Locate the cell with the specified text and output its (X, Y) center coordinate. 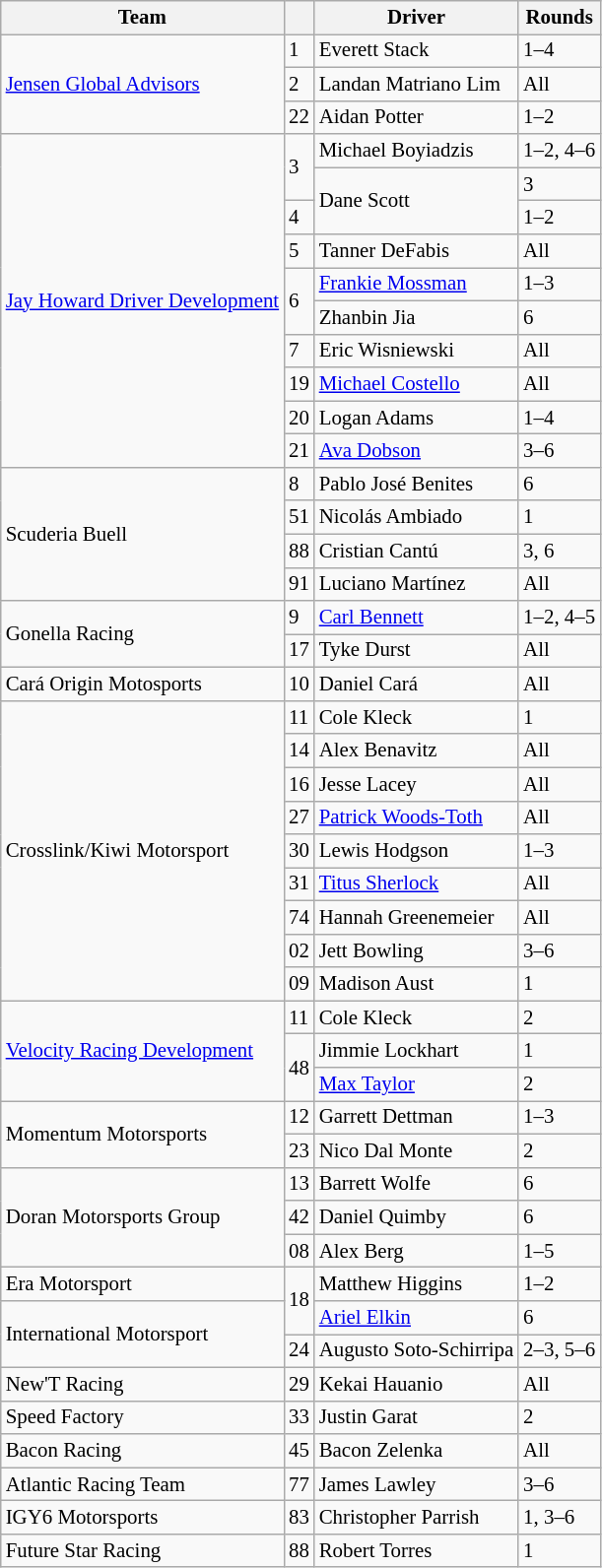
Zhanbin Jia (416, 317)
Cristian Cantú (416, 551)
31 (300, 884)
Frankie Mossman (416, 284)
Driver (416, 18)
Carl Bennett (416, 618)
9 (300, 618)
Ava Dobson (416, 451)
Dane Scott (416, 201)
Jay Howard Driver Development (142, 300)
Aidan Potter (416, 117)
4 (300, 218)
51 (300, 517)
Velocity Racing Development (142, 1051)
Christopher Parrish (416, 1518)
Michael Boyiadzis (416, 151)
5 (300, 251)
Nicolás Ambiado (416, 517)
Augusto Soto-Schirripa (416, 1350)
23 (300, 1150)
17 (300, 651)
09 (300, 984)
Speed Factory (142, 1417)
Pablo José Benites (416, 484)
Tanner DeFabis (416, 251)
13 (300, 1184)
Tyke Durst (416, 651)
Era Motorsport (142, 1284)
74 (300, 917)
IGY6 Motorsports (142, 1518)
48 (300, 1068)
21 (300, 451)
1, 3–6 (560, 1518)
18 (300, 1301)
02 (300, 950)
77 (300, 1484)
James Lawley (416, 1484)
8 (300, 484)
International Motorsport (142, 1335)
Future Star Racing (142, 1550)
Landan Matriano Lim (416, 84)
Ariel Elkin (416, 1318)
20 (300, 418)
Atlantic Racing Team (142, 1484)
Lewis Hodgson (416, 851)
83 (300, 1518)
16 (300, 784)
33 (300, 1417)
91 (300, 584)
Hannah Greenemeier (416, 917)
2–3, 5–6 (560, 1350)
24 (300, 1350)
08 (300, 1251)
Max Taylor (416, 1084)
12 (300, 1118)
Barrett Wolfe (416, 1184)
45 (300, 1451)
Alex Benavitz (416, 751)
Everett Stack (416, 50)
Jensen Global Advisors (142, 84)
Jett Bowling (416, 950)
3, 6 (560, 551)
Matthew Higgins (416, 1284)
Justin Garat (416, 1417)
10 (300, 685)
Titus Sherlock (416, 884)
14 (300, 751)
Daniel Quimby (416, 1217)
1–5 (560, 1251)
Patrick Woods-Toth (416, 817)
Eric Wisniewski (416, 351)
Gonella Racing (142, 634)
42 (300, 1217)
Michael Costello (416, 384)
Scuderia Buell (142, 534)
Momentum Motorsports (142, 1135)
Logan Adams (416, 418)
Bacon Racing (142, 1451)
Jimmie Lockhart (416, 1051)
Team (142, 18)
Doran Motorsports Group (142, 1217)
Madison Aust (416, 984)
19 (300, 384)
Rounds (560, 18)
Cará Origin Motosports (142, 685)
Kekai Hauanio (416, 1384)
Nico Dal Monte (416, 1150)
7 (300, 351)
1–2, 4–6 (560, 151)
27 (300, 817)
Jesse Lacey (416, 784)
22 (300, 117)
29 (300, 1384)
30 (300, 851)
Bacon Zelenka (416, 1451)
Alex Berg (416, 1251)
1–2, 4–5 (560, 618)
Robert Torres (416, 1550)
Crosslink/Kiwi Motorsport (142, 851)
Garrett Dettman (416, 1118)
New'T Racing (142, 1384)
Daniel Cará (416, 685)
Luciano Martínez (416, 584)
